Provide the [x, y] coordinate of the cell's center where the given text is located.  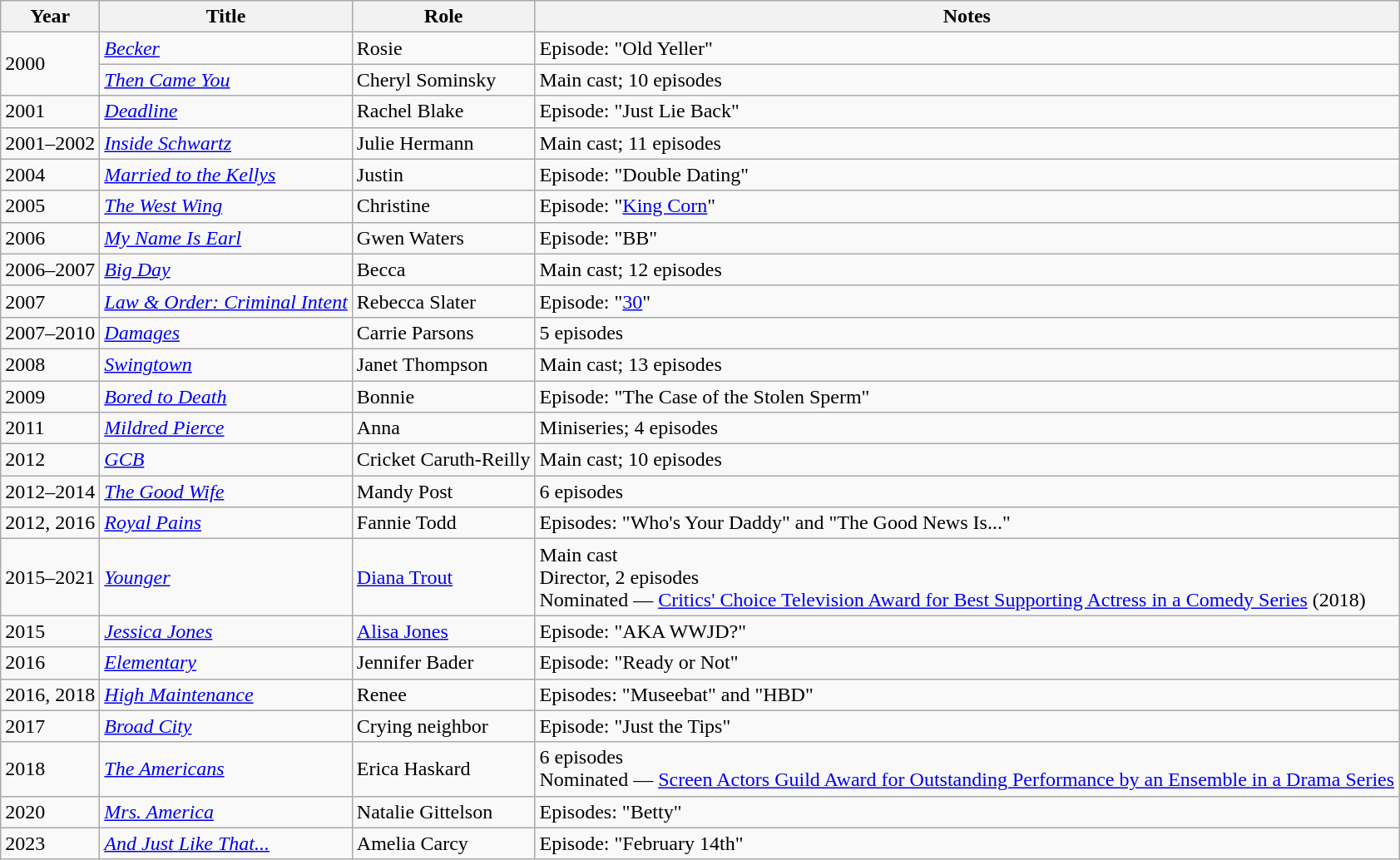
Episode: "The Case of the Stolen Sperm" [967, 397]
6 episodesNominated — Screen Actors Guild Award for Outstanding Performance by an Ensemble in a Drama Series [967, 769]
Becca [443, 269]
Big Day [226, 269]
2005 [50, 206]
Bored to Death [226, 397]
Episode: "Ready or Not" [967, 663]
My Name Is Earl [226, 238]
Erica Haskard [443, 769]
2012, 2016 [50, 523]
Episode: "BB" [967, 238]
Rosie [443, 48]
Damages [226, 333]
Episode: "Old Yeller" [967, 48]
2001 [50, 111]
Justin [443, 175]
Carrie Parsons [443, 333]
2020 [50, 812]
Jennifer Bader [443, 663]
Broad City [226, 726]
2006–2007 [50, 269]
And Just Like That... [226, 843]
2015 [50, 631]
2012–2014 [50, 492]
Main cast; 13 episodes [967, 364]
Christine [443, 206]
2015–2021 [50, 577]
2004 [50, 175]
5 episodes [967, 333]
Anna [443, 428]
2011 [50, 428]
Main cast; 12 episodes [967, 269]
Episode: "30" [967, 301]
Mildred Pierce [226, 428]
Janet Thompson [443, 364]
Amelia Carcy [443, 843]
Year [50, 17]
Episodes: "Museebat" and "HBD" [967, 694]
Renee [443, 694]
Main cast; 11 episodes [967, 143]
Gwen Waters [443, 238]
Rebecca Slater [443, 301]
Becker [226, 48]
Episode: "Double Dating" [967, 175]
High Maintenance [226, 694]
Elementary [226, 663]
Episodes: "Betty" [967, 812]
6 episodes [967, 492]
Royal Pains [226, 523]
Rachel Blake [443, 111]
Julie Hermann [443, 143]
2016 [50, 663]
The West Wing [226, 206]
2023 [50, 843]
Cricket Caruth-Reilly [443, 460]
Deadline [226, 111]
Alisa Jones [443, 631]
Mrs. America [226, 812]
Episode: "Just the Tips" [967, 726]
Episode: "King Corn" [967, 206]
2006 [50, 238]
Episode: "February 14th" [967, 843]
Younger [226, 577]
2007–2010 [50, 333]
Diana Trout [443, 577]
Fannie Todd [443, 523]
2016, 2018 [50, 694]
Episode: "AKA WWJD?" [967, 631]
Then Came You [226, 80]
Title [226, 17]
Episode: "Just Lie Back" [967, 111]
The Americans [226, 769]
2009 [50, 397]
The Good Wife [226, 492]
GCB [226, 460]
Main castDirector, 2 episodesNominated — Critics' Choice Television Award for Best Supporting Actress in a Comedy Series (2018) [967, 577]
Mandy Post [443, 492]
Crying neighbor [443, 726]
Cheryl Sominsky [443, 80]
2012 [50, 460]
Miniseries; 4 episodes [967, 428]
Episodes: "Who's Your Daddy" and "The Good News Is..." [967, 523]
2001–2002 [50, 143]
Role [443, 17]
2000 [50, 64]
2018 [50, 769]
Married to the Kellys [226, 175]
Swingtown [226, 364]
Inside Schwartz [226, 143]
Law & Order: Criminal Intent [226, 301]
Jessica Jones [226, 631]
Notes [967, 17]
2008 [50, 364]
2017 [50, 726]
Bonnie [443, 397]
Natalie Gittelson [443, 812]
2007 [50, 301]
